Locate the cell with the specified text and output its [X, Y] center coordinate. 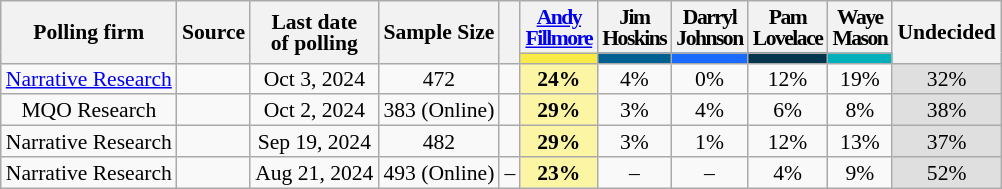
482 [438, 142]
23% [558, 172]
13% [860, 142]
MQO Research [89, 110]
Oct 3, 2024 [314, 78]
Sample Size [438, 32]
1% [709, 142]
383 (Online) [438, 110]
52% [946, 172]
38% [946, 110]
Last dateof polling [314, 32]
19% [860, 78]
37% [946, 142]
8% [860, 110]
Pam Lovelace [788, 27]
24% [558, 78]
Jim Hoskins [634, 27]
Sep 19, 2024 [314, 142]
6% [788, 110]
Polling firm [89, 32]
0% [709, 78]
Darryl Johnson [709, 27]
Waye Mason [860, 27]
9% [860, 172]
472 [438, 78]
32% [946, 78]
Aug 21, 2024 [314, 172]
Oct 2, 2024 [314, 110]
Source [214, 32]
493 (Online) [438, 172]
Undecided [946, 32]
Andy Fillmore [558, 27]
